Capture the cell that displays the provided text and extract its [X, Y] central coordinate. 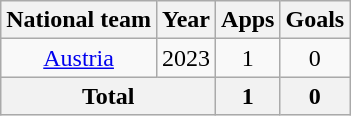
Total [108, 96]
National team [79, 20]
Year [186, 20]
2023 [186, 58]
Goals [315, 20]
Apps [248, 20]
Austria [79, 58]
